From the cell containing the given text, extract its center point as [x, y] coordinate. 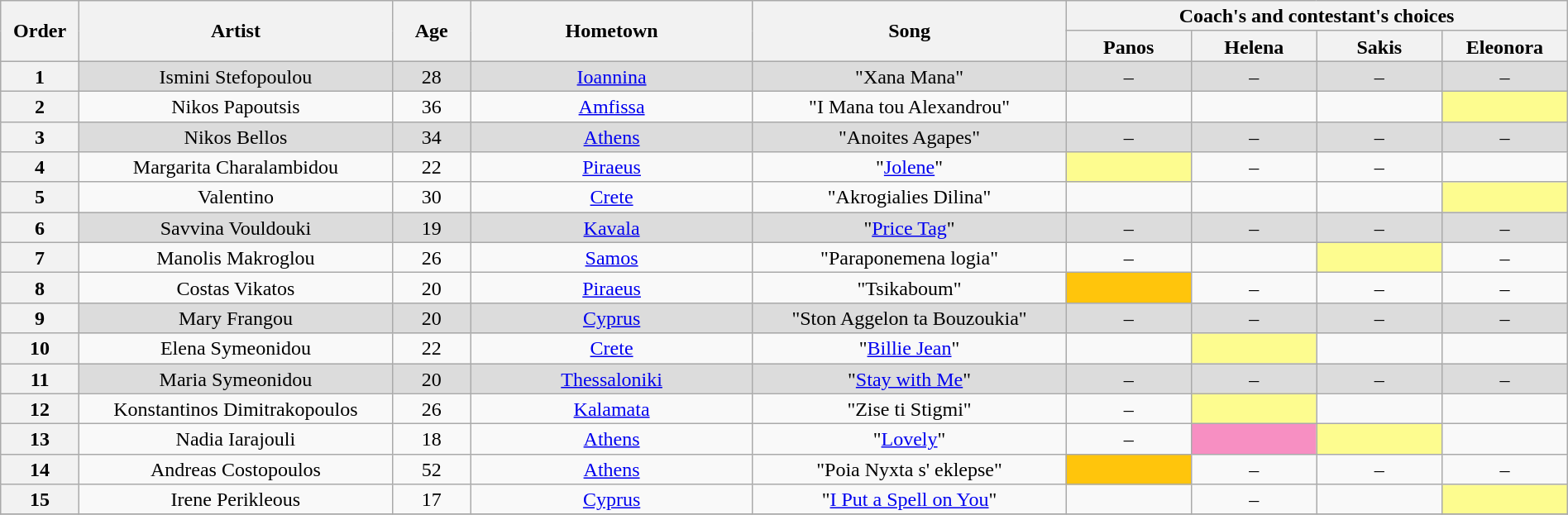
Nikos Papoutsis [235, 106]
Irene Perikleous [235, 499]
Panos [1129, 46]
15 [40, 499]
"I Put a Spell on You" [910, 499]
28 [432, 76]
Thessaloniki [612, 379]
Savvina Vouldouki [235, 228]
18 [432, 440]
Valentino [235, 197]
Nikos Bellos [235, 137]
"Price Tag" [910, 228]
36 [432, 106]
11 [40, 379]
8 [40, 288]
"I Mana tou Alexandrou" [910, 106]
"Anoites Agapes" [910, 137]
30 [432, 197]
1 [40, 76]
Song [910, 31]
2 [40, 106]
Artist [235, 31]
"Jolene" [910, 167]
Kalamata [612, 408]
Samos [612, 258]
"Lovely" [910, 440]
Manolis Makroglou [235, 258]
12 [40, 408]
Hometown [612, 31]
3 [40, 137]
5 [40, 197]
"Paraponemena logia" [910, 258]
Margarita Charalambidou [235, 167]
Konstantinos Dimitrakopoulos [235, 408]
"Poia Nyxta s' eklepse" [910, 470]
Costas Vikatos [235, 288]
Amfissa [612, 106]
Maria Symeonidou [235, 379]
7 [40, 258]
4 [40, 167]
Helena [1255, 46]
34 [432, 137]
"Ston Aggelon ta Bouzoukia" [910, 317]
Sakis [1379, 46]
"Akrogialies Dilina" [910, 197]
Andreas Costopoulos [235, 470]
17 [432, 499]
"Stay with Me" [910, 379]
Ioannina [612, 76]
14 [40, 470]
6 [40, 228]
"Xana Mana" [910, 76]
Kavala [612, 228]
Age [432, 31]
Coach's and contestant's choices [1317, 17]
9 [40, 317]
"Tsikaboum" [910, 288]
"Zise ti Stigmi" [910, 408]
52 [432, 470]
19 [432, 228]
Order [40, 31]
Mary Frangou [235, 317]
Ismini Stefopoulou [235, 76]
"Billie Jean" [910, 349]
10 [40, 349]
Eleonora [1505, 46]
13 [40, 440]
Nadia Iarajouli [235, 440]
Elena Symeonidou [235, 349]
